Pinpoint the cell where the given text exists, returning its [X, Y] midpoint coordinate. 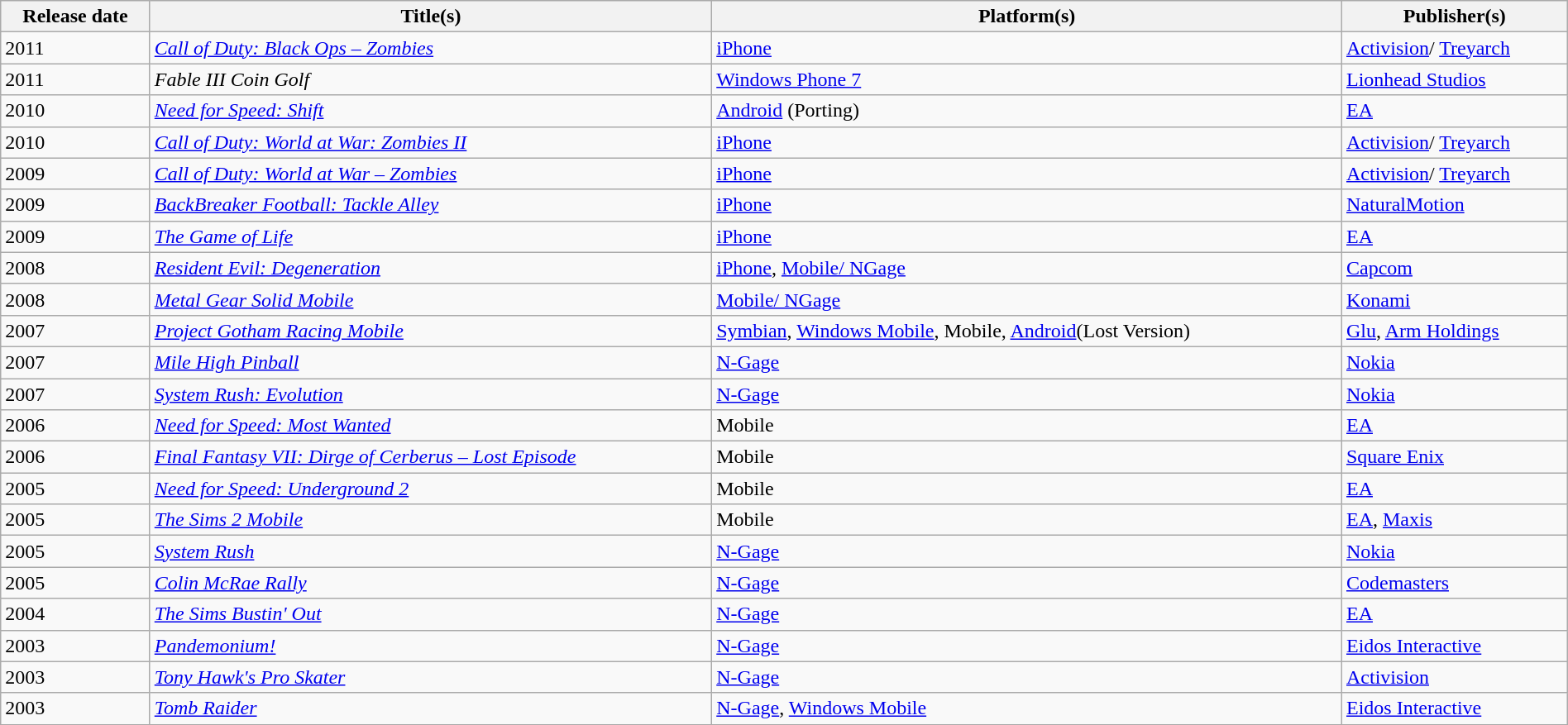
Activision [1454, 677]
Square Enix [1454, 457]
Symbian, Windows Mobile, Mobile, Android(Lost Version) [1027, 331]
Lionhead Studios [1454, 79]
BackBreaker Football: Tackle Alley [430, 205]
Need for Speed: Most Wanted [430, 426]
Need for Speed: Shift [430, 111]
Capcom [1454, 268]
The Sims Bustin' Out [430, 614]
Windows Phone 7 [1027, 79]
Call of Duty: World at War: Zombies II [430, 142]
Tomb Raider [430, 708]
NaturalMotion [1454, 205]
Mobile/ NGage [1027, 299]
Mile High Pinball [430, 362]
Android (Porting) [1027, 111]
Final Fantasy VII: Dirge of Cerberus – Lost Episode [430, 457]
System Rush [430, 551]
Publisher(s) [1454, 17]
Title(s) [430, 17]
Colin McRae Rally [430, 583]
Pandemonium! [430, 646]
2004 [75, 614]
EA, Maxis [1454, 520]
Codemasters [1454, 583]
Tony Hawk's Pro Skater [430, 677]
Call of Duty: Black Ops – Zombies [430, 48]
Call of Duty: World at War – Zombies [430, 174]
The Game of Life [430, 236]
Release date [75, 17]
N-Gage, Windows Mobile [1027, 708]
System Rush: Evolution [430, 394]
Project Gotham Racing Mobile [430, 331]
Glu, Arm Holdings [1454, 331]
Metal Gear Solid Mobile [430, 299]
Fable III Coin Golf [430, 79]
iPhone, Mobile/ NGage [1027, 268]
The Sims 2 Mobile [430, 520]
Konami [1454, 299]
Platform(s) [1027, 17]
Need for Speed: Underground 2 [430, 489]
Resident Evil: Degeneration [430, 268]
